Return [X, Y] of the center of cell containing provided text 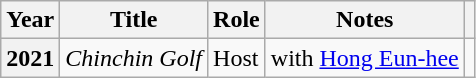
Role [237, 20]
Host [237, 58]
2021 [30, 58]
with Hong Eun-hee [364, 58]
Notes [364, 20]
Year [30, 20]
Title [134, 20]
Chinchin Golf [134, 58]
